Output the [x, y] coordinate of the center of the cell containing the given text.  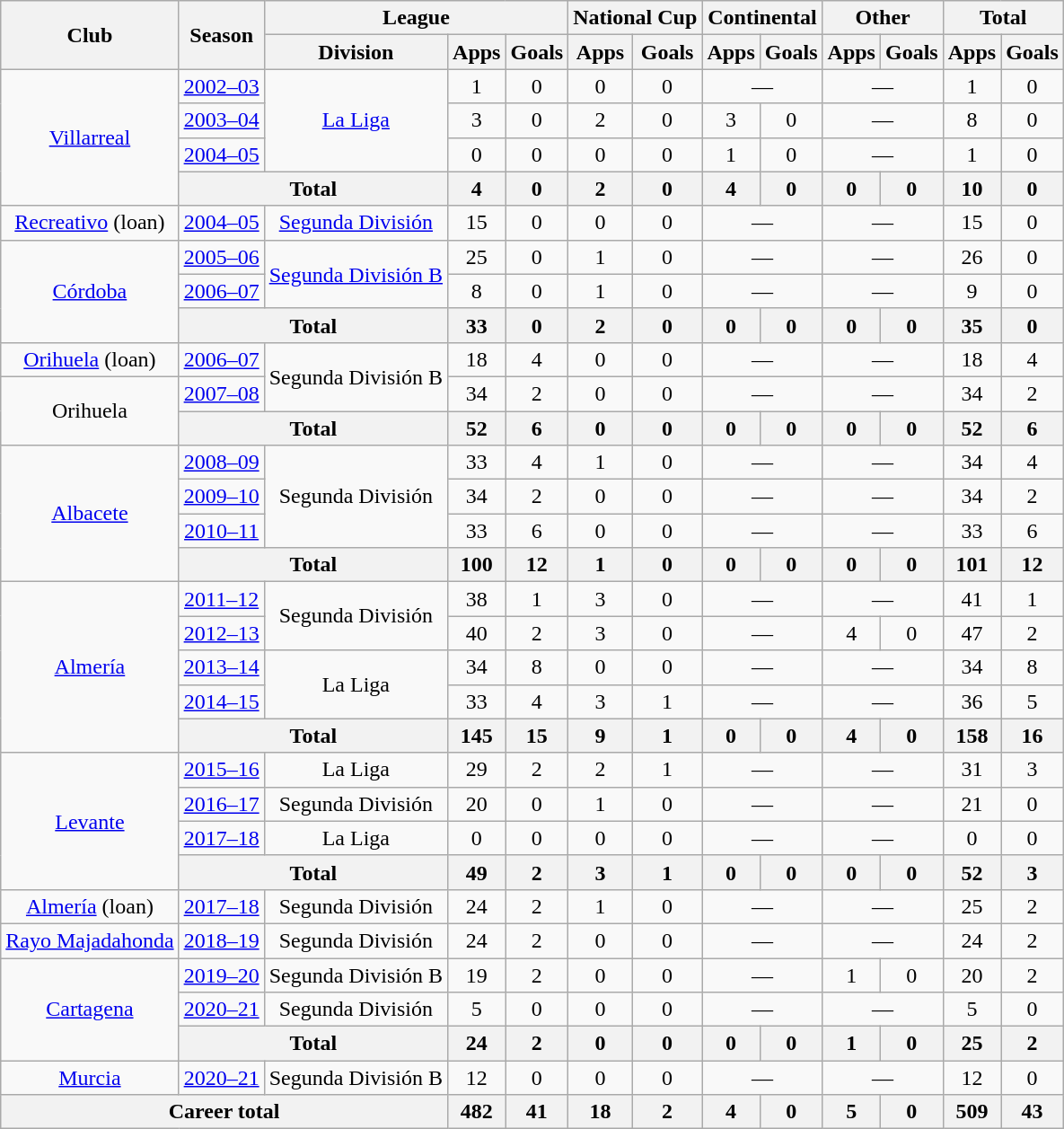
100 [477, 565]
Orihuela (loan) [90, 359]
101 [972, 565]
2003–04 [221, 120]
2016–17 [221, 804]
Other [883, 18]
Recreativo (loan) [90, 223]
2013–14 [221, 667]
29 [477, 770]
49 [477, 872]
36 [972, 701]
31 [972, 770]
43 [1033, 1112]
2008–09 [221, 463]
Career total [224, 1112]
38 [477, 599]
Villarreal [90, 137]
Córdoba [90, 291]
2019–20 [221, 975]
2018–19 [221, 940]
2002–03 [221, 86]
2012–13 [221, 633]
19 [477, 975]
482 [477, 1112]
2011–12 [221, 599]
Murcia [90, 1078]
35 [972, 325]
509 [972, 1112]
2007–08 [221, 393]
47 [972, 633]
Season [221, 35]
Division [356, 52]
Orihuela [90, 410]
10 [972, 189]
2010–11 [221, 531]
158 [972, 736]
2014–15 [221, 701]
Cartagena [90, 1009]
40 [477, 633]
2005–06 [221, 257]
145 [477, 736]
Continental [762, 18]
2009–10 [221, 497]
26 [972, 257]
League [417, 18]
Levante [90, 821]
National Cup [636, 18]
16 [1033, 736]
2015–16 [221, 770]
Almería [90, 667]
21 [972, 804]
Almería (loan) [90, 906]
Albacete [90, 514]
Rayo Majadahonda [90, 940]
Club [90, 35]
